Extract the [X, Y] coordinate from the center of the cell holding the provided text.  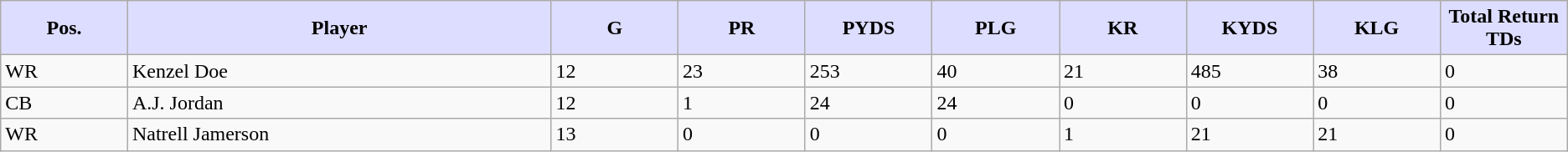
CB [64, 103]
PLG [996, 28]
A.J. Jordan [339, 103]
Player [339, 28]
PR [742, 28]
13 [615, 134]
Total Return TDs [1504, 28]
KR [1122, 28]
485 [1250, 71]
PYDS [869, 28]
23 [742, 71]
Natrell Jamerson [339, 134]
Pos. [64, 28]
40 [996, 71]
38 [1377, 71]
Kenzel Doe [339, 71]
KLG [1377, 28]
G [615, 28]
KYDS [1250, 28]
253 [869, 71]
